For the text-containing cell, return its midpoint in (X, Y) coordinate format. 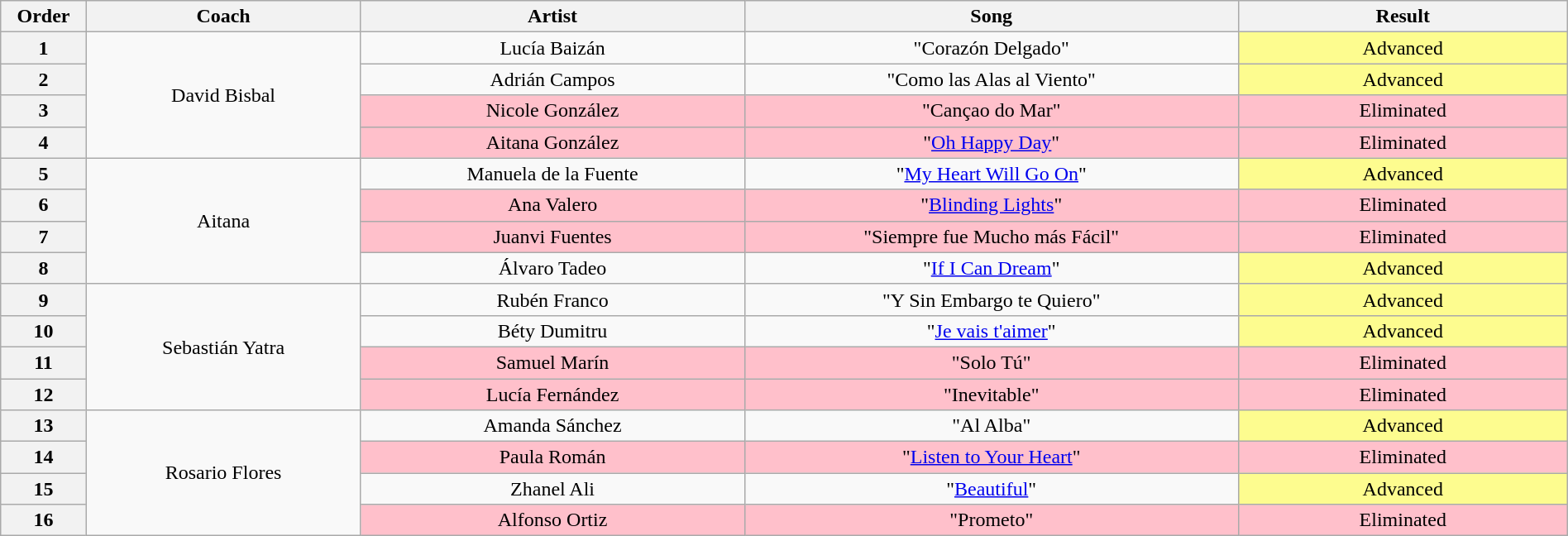
"Y Sin Embargo te Quiero" (991, 299)
Juanvi Fuentes (552, 237)
Sebastián Yatra (223, 347)
Nicole González (552, 111)
9 (43, 299)
Rubén Franco (552, 299)
Álvaro Tadeo (552, 268)
"My Heart Will Go On" (991, 174)
Amanda Sánchez (552, 426)
Alfonso Ortiz (552, 520)
3 (43, 111)
Coach (223, 17)
Samuel Marín (552, 362)
"Solo Tú" (991, 362)
11 (43, 362)
Result (1403, 17)
Béty Dumitru (552, 331)
"Je vais t'aimer" (991, 331)
Manuela de la Fuente (552, 174)
Adrián Campos (552, 79)
Zhanel Ali (552, 489)
14 (43, 457)
"Inevitable" (991, 395)
Aitana (223, 221)
"Como las Alas al Viento" (991, 79)
15 (43, 489)
"Prometo" (991, 520)
Ana Valero (552, 205)
Lucía Baizán (552, 48)
Lucía Fernández (552, 395)
5 (43, 174)
7 (43, 237)
1 (43, 48)
4 (43, 142)
David Bisbal (223, 95)
Order (43, 17)
"Beautiful" (991, 489)
Aitana González (552, 142)
Artist (552, 17)
6 (43, 205)
2 (43, 79)
"If I Can Dream" (991, 268)
"Blinding Lights" (991, 205)
Song (991, 17)
12 (43, 395)
10 (43, 331)
8 (43, 268)
16 (43, 520)
"Cançao do Mar" (991, 111)
Rosario Flores (223, 473)
13 (43, 426)
"Listen to Your Heart" (991, 457)
"Corazón Delgado" (991, 48)
Paula Román (552, 457)
"Oh Happy Day" (991, 142)
"Al Alba" (991, 426)
"Siempre fue Mucho más Fácil" (991, 237)
